Locate the cell with the specified text and output its (X, Y) center coordinate. 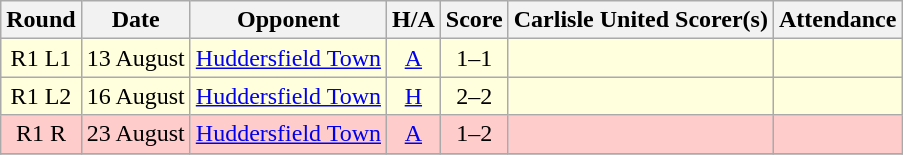
1–2 (474, 134)
Carlisle United Scorer(s) (640, 20)
R1 R (41, 134)
Attendance (837, 20)
13 August (136, 58)
2–2 (474, 96)
23 August (136, 134)
16 August (136, 96)
R1 L1 (41, 58)
Round (41, 20)
1–1 (474, 58)
Date (136, 20)
R1 L2 (41, 96)
H (414, 96)
Score (474, 20)
Opponent (288, 20)
H/A (414, 20)
